Provide the [x, y] coordinate of the cell's center where the given text is located.  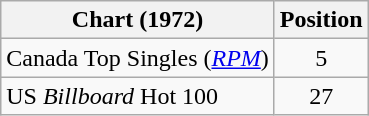
Canada Top Singles (RPM) [138, 58]
5 [321, 58]
27 [321, 96]
Position [321, 20]
US Billboard Hot 100 [138, 96]
Chart (1972) [138, 20]
